Provide the (x, y) coordinate of the cell's center where the given text is located.  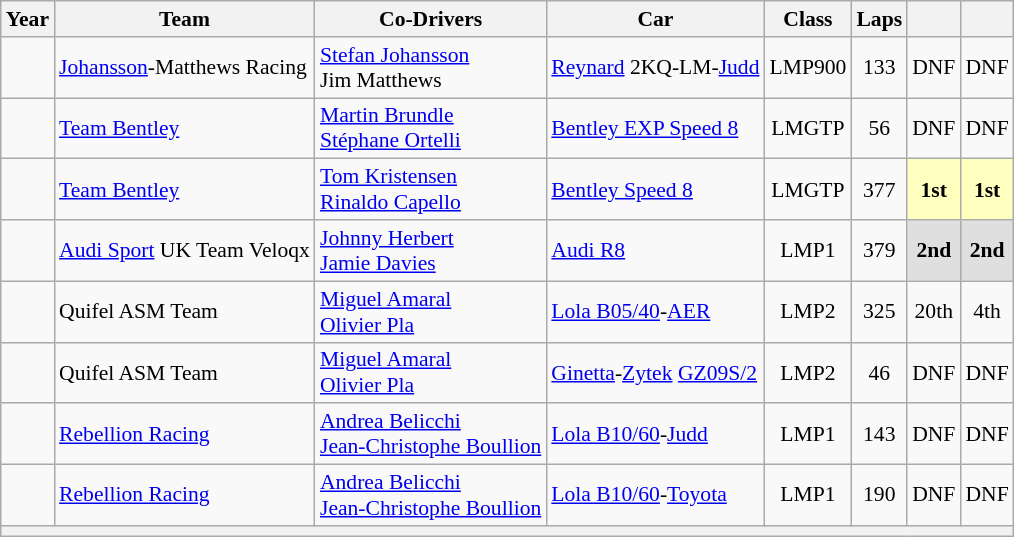
Bentley EXP Speed 8 (655, 128)
Ginetta-Zytek GZ09S/2 (655, 372)
Bentley Speed 8 (655, 190)
56 (879, 128)
Audi Sport UK Team Veloqx (184, 250)
Tom Kristensen Rinaldo Capello (430, 190)
190 (879, 496)
Year (28, 19)
379 (879, 250)
325 (879, 312)
Lola B10/60-Judd (655, 434)
LMP900 (808, 68)
Johnny Herbert Jamie Davies (430, 250)
Co-Drivers (430, 19)
Class (808, 19)
Audi R8 (655, 250)
46 (879, 372)
Lola B05/40-AER (655, 312)
Lola B10/60-Toyota (655, 496)
Martin Brundle Stéphane Ortelli (430, 128)
4th (986, 312)
143 (879, 434)
133 (879, 68)
Reynard 2KQ-LM-Judd (655, 68)
Laps (879, 19)
20th (934, 312)
Johansson-Matthews Racing (184, 68)
Car (655, 19)
Stefan Johansson Jim Matthews (430, 68)
Team (184, 19)
377 (879, 190)
